Find where the given text appears and provide that cell's center as (x, y) coordinate. 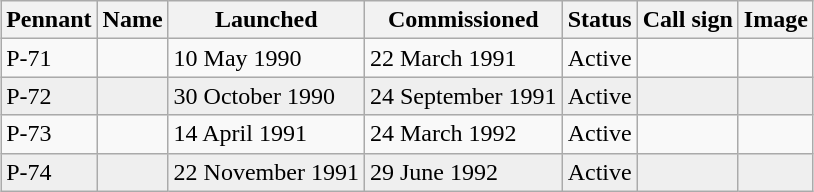
22 March 1991 (463, 58)
Status (600, 20)
Image (776, 20)
Name (132, 20)
14 April 1991 (266, 134)
24 September 1991 (463, 96)
24 March 1992 (463, 134)
P-73 (49, 134)
P-72 (49, 96)
Launched (266, 20)
Pennant (49, 20)
22 November 1991 (266, 172)
10 May 1990 (266, 58)
Commissioned (463, 20)
Call sign (688, 20)
P-74 (49, 172)
P-71 (49, 58)
29 June 1992 (463, 172)
30 October 1990 (266, 96)
